Pinpoint the cell where the given text exists, returning its [X, Y] midpoint coordinate. 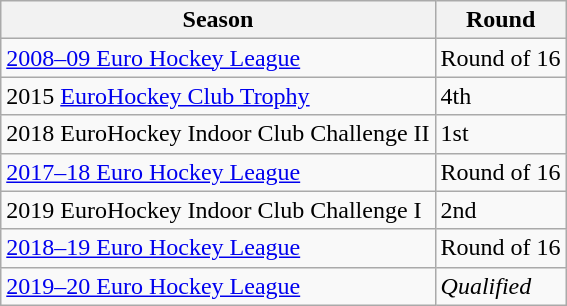
Round [500, 20]
2017–18 Euro Hockey League [218, 172]
Season [218, 20]
2019–20 Euro Hockey League [218, 286]
2019 EuroHockey Indoor Club Challenge I [218, 210]
2008–09 Euro Hockey League [218, 58]
2nd [500, 210]
2018–19 Euro Hockey League [218, 248]
Qualified [500, 286]
2018 EuroHockey Indoor Club Challenge II [218, 134]
2015 EuroHockey Club Trophy [218, 96]
1st [500, 134]
4th [500, 96]
